Find where the given text appears and provide that cell's center as [X, Y] coordinate. 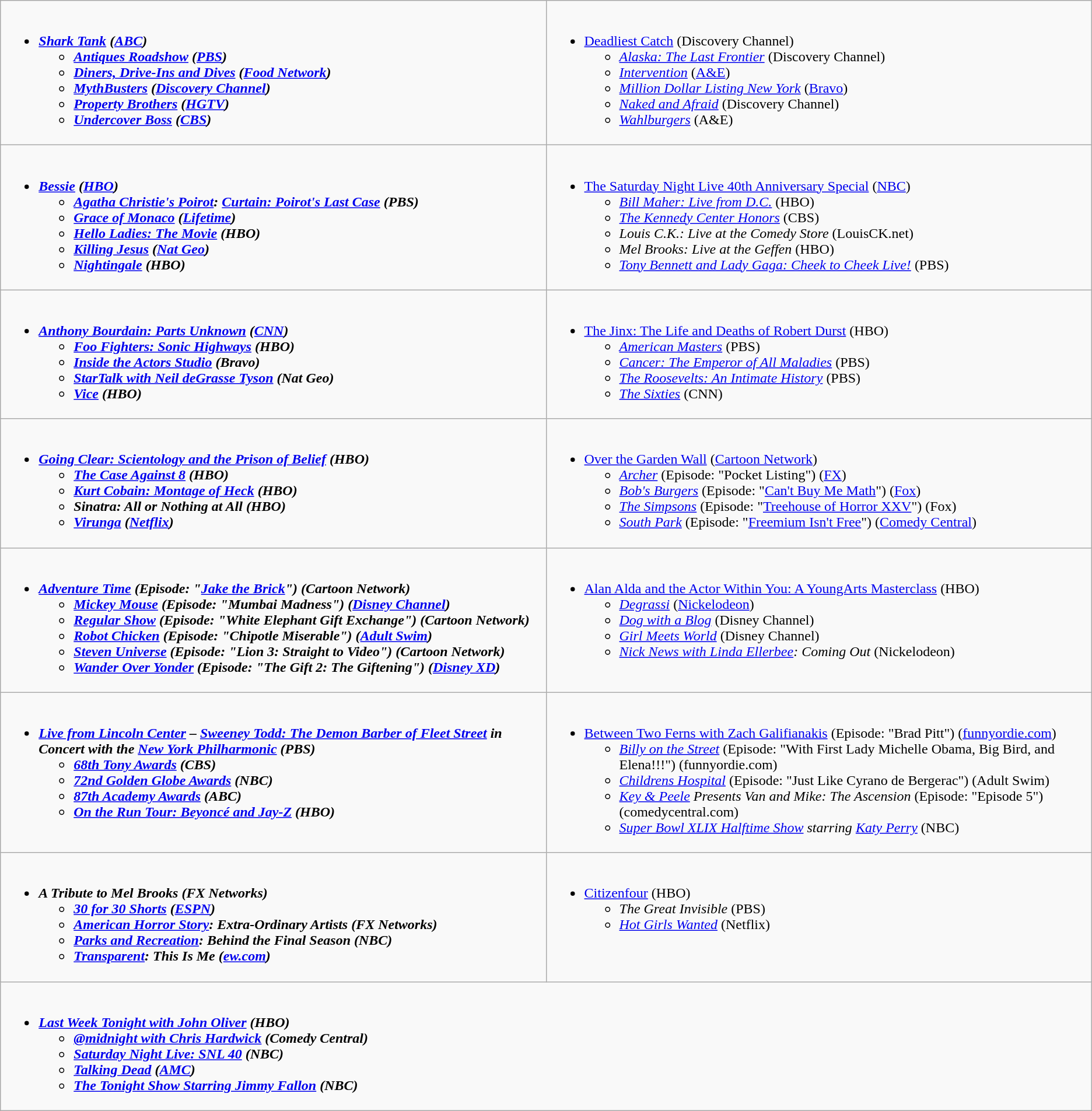
Citizenfour (HBO)The Great Invisible (PBS)Hot Girls Wanted (Netflix) [819, 917]
